Return [x, y] of the center of cell containing provided text 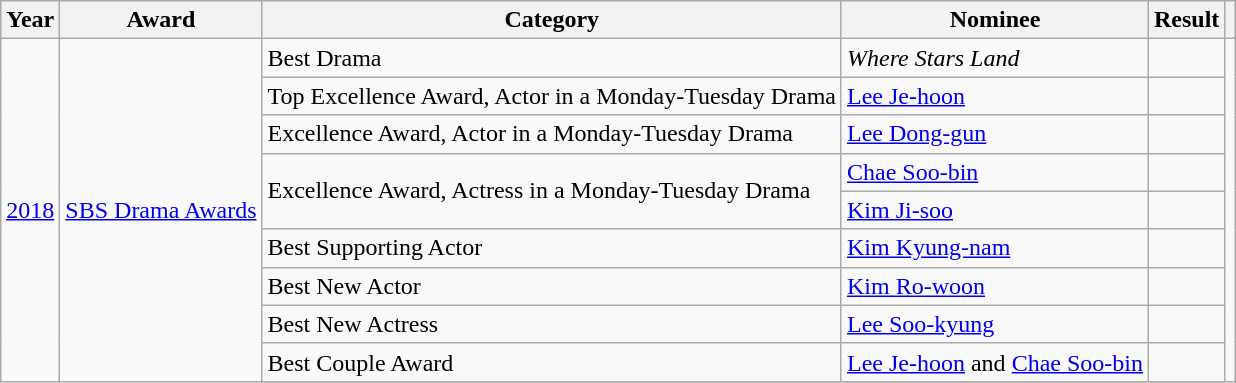
Excellence Award, Actor in a Monday-Tuesday Drama [552, 134]
Best Drama [552, 58]
Best Couple Award [552, 362]
Lee Dong-gun [994, 134]
Lee Soo-kyung [994, 324]
Kim Ji-soo [994, 210]
Lee Je-hoon and Chae Soo-bin [994, 362]
Lee Je-hoon [994, 96]
Result [1186, 20]
Best New Actor [552, 286]
Chae Soo-bin [994, 172]
2018 [30, 210]
Year [30, 20]
Where Stars Land [994, 58]
Best Supporting Actor [552, 248]
Nominee [994, 20]
Category [552, 20]
Kim Ro-woon [994, 286]
Best New Actress [552, 324]
Excellence Award, Actress in a Monday-Tuesday Drama [552, 191]
Award [161, 20]
Kim Kyung-nam [994, 248]
Top Excellence Award, Actor in a Monday-Tuesday Drama [552, 96]
SBS Drama Awards [161, 210]
